Identify which cell holds the provided text, then report its (X, Y) central coordinate. 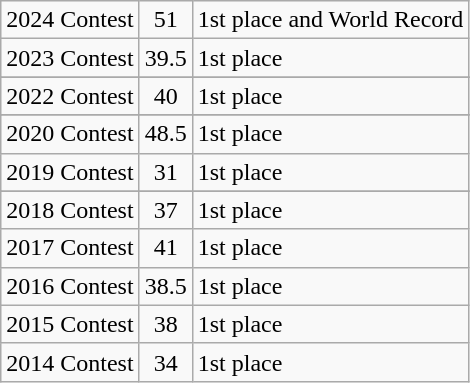
41 (166, 248)
38.5 (166, 286)
37 (166, 210)
1st place and World Record (330, 20)
2014 Contest (70, 362)
2019 Contest (70, 172)
2022 Contest (70, 96)
2020 Contest (70, 134)
2017 Contest (70, 248)
34 (166, 362)
31 (166, 172)
2016 Contest (70, 286)
2024 Contest (70, 20)
40 (166, 96)
2015 Contest (70, 324)
39.5 (166, 58)
2018 Contest (70, 210)
38 (166, 324)
51 (166, 20)
2023 Contest (70, 58)
48.5 (166, 134)
